Locate the cell with the specified text and output its [x, y] center coordinate. 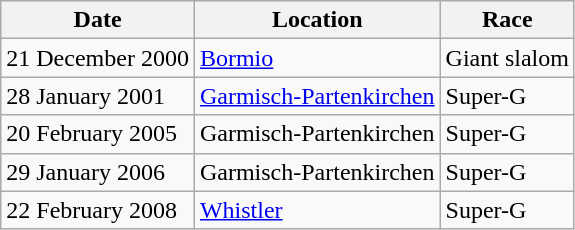
Giant slalom [507, 58]
Race [507, 20]
20 February 2005 [98, 134]
Location [317, 20]
21 December 2000 [98, 58]
Whistler [317, 210]
Bormio [317, 58]
Date [98, 20]
22 February 2008 [98, 210]
29 January 2006 [98, 172]
28 January 2001 [98, 96]
